Scan for the cell matching the given text and deliver its [X, Y] coordinate at center. 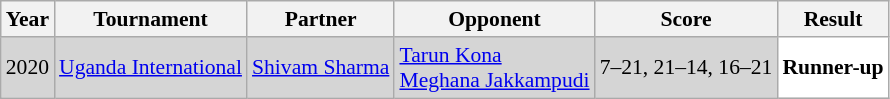
Year [28, 19]
2020 [28, 68]
Opponent [494, 19]
Shivam Sharma [320, 68]
Score [686, 19]
7–21, 21–14, 16–21 [686, 68]
Partner [320, 19]
Tournament [150, 19]
Runner-up [832, 68]
Tarun Kona Meghana Jakkampudi [494, 68]
Uganda International [150, 68]
Result [832, 19]
